Identify which cell holds the provided text, then report its [X, Y] central coordinate. 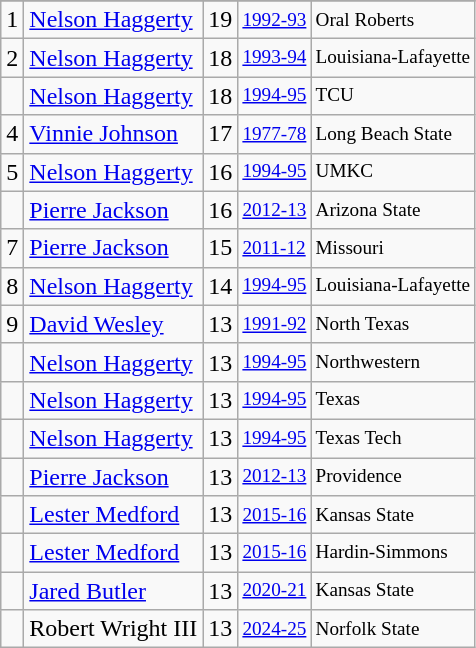
2 [12, 58]
UMKC [393, 172]
2020-21 [274, 591]
5 [12, 172]
4 [12, 134]
Northwestern [393, 362]
14 [220, 286]
9 [12, 324]
Texas Tech [393, 438]
Providence [393, 477]
Norfolk State [393, 629]
Hardin-Simmons [393, 553]
Vinnie Johnson [114, 134]
2011-12 [274, 248]
Missouri [393, 248]
1 [12, 20]
North Texas [393, 324]
Arizona State [393, 210]
Long Beach State [393, 134]
19 [220, 20]
TCU [393, 96]
1993-94 [274, 58]
David Wesley [114, 324]
2024-25 [274, 629]
Oral Roberts [393, 20]
1977-78 [274, 134]
Robert Wright III [114, 629]
17 [220, 134]
1992-93 [274, 20]
Jared Butler [114, 591]
8 [12, 286]
7 [12, 248]
15 [220, 248]
1991-92 [274, 324]
Texas [393, 400]
